Locate the cell with the specified text and output its (X, Y) center coordinate. 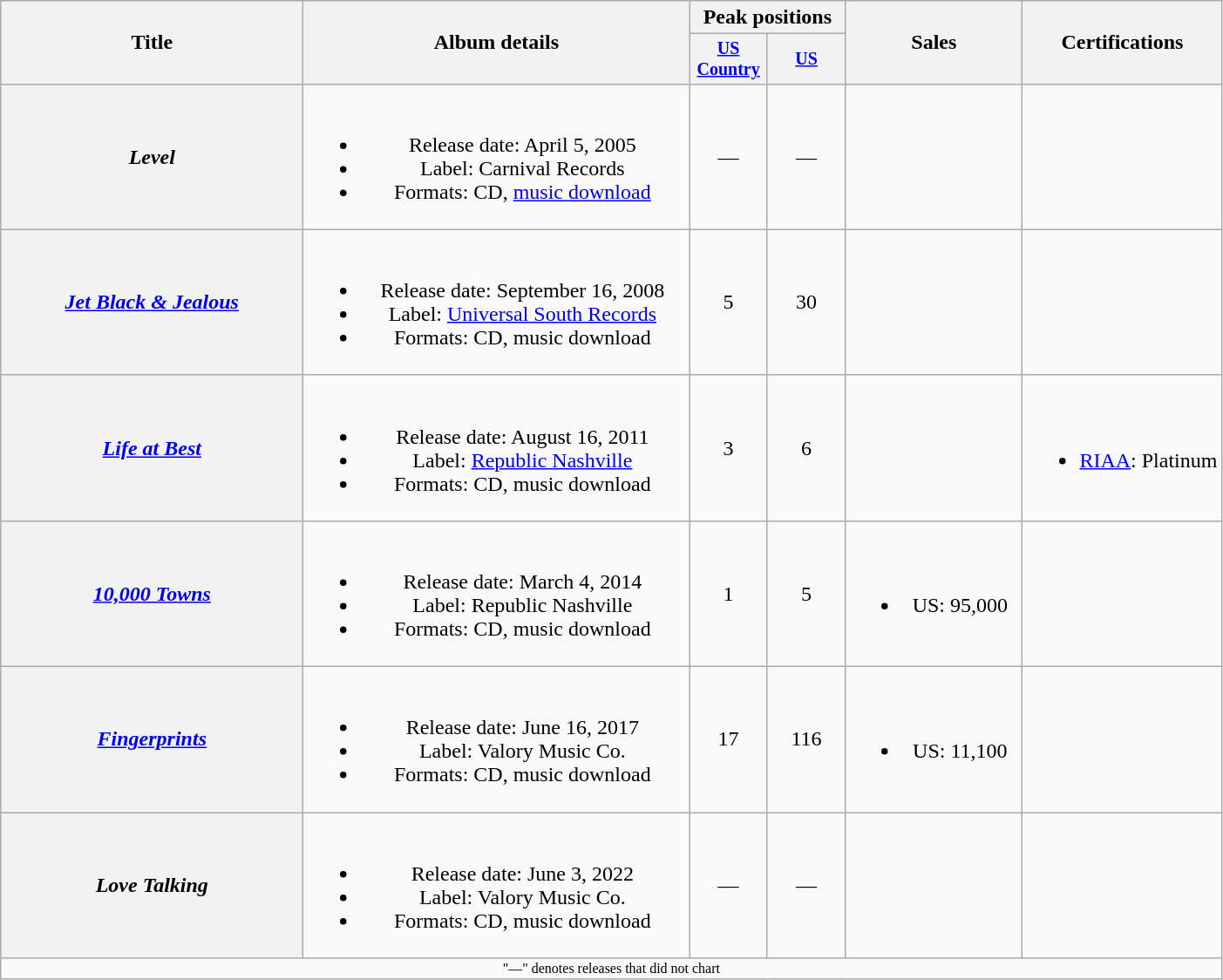
3 (729, 448)
Release date: June 3, 2022Label: Valory Music Co.Formats: CD, music download (497, 886)
US: 11,100 (934, 739)
Certifications (1123, 43)
Release date: September 16, 2008Label: Universal South RecordsFormats: CD, music download (497, 302)
6 (805, 448)
1 (729, 593)
Level (152, 157)
Release date: April 5, 2005Label: Carnival RecordsFormats: CD, music download (497, 157)
30 (805, 302)
10,000 Towns (152, 593)
US: 95,000 (934, 593)
Album details (497, 43)
Love Talking (152, 886)
RIAA: Platinum (1123, 448)
116 (805, 739)
Fingerprints (152, 739)
Sales (934, 43)
"—" denotes releases that did not chart (612, 969)
Jet Black & Jealous (152, 302)
Peak positions (767, 17)
Release date: June 16, 2017Label: Valory Music Co.Formats: CD, music download (497, 739)
Title (152, 43)
Life at Best (152, 448)
Release date: August 16, 2011Label: Republic NashvilleFormats: CD, music download (497, 448)
US (805, 59)
US Country (729, 59)
17 (729, 739)
Release date: March 4, 2014Label: Republic NashvilleFormats: CD, music download (497, 593)
